Capture the cell that displays the provided text and extract its (X, Y) central coordinate. 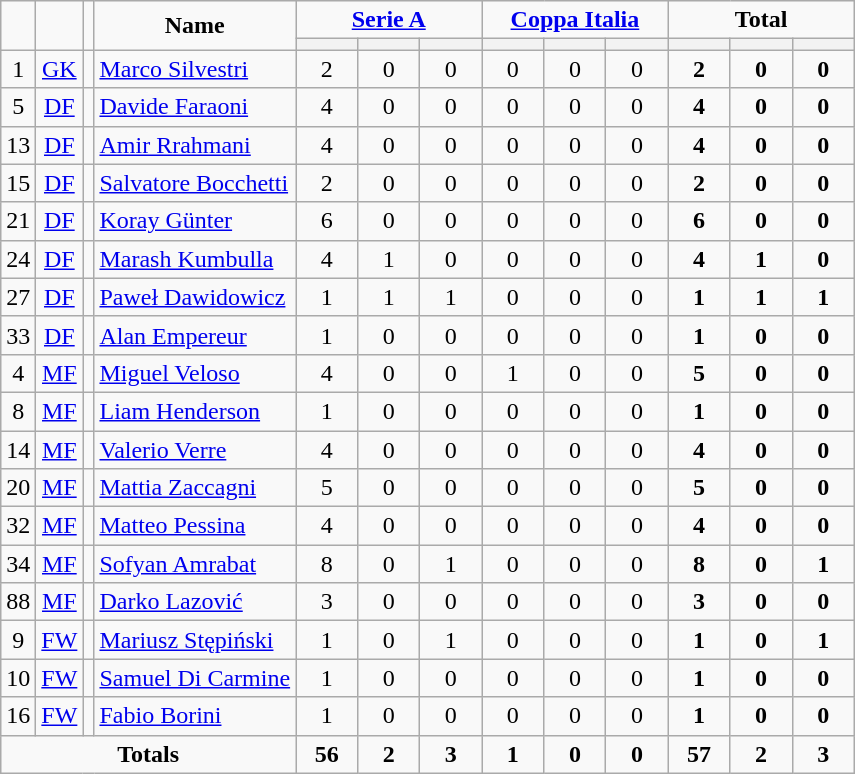
Marco Silvestri (195, 69)
Amir Rrahmani (195, 145)
Miguel Veloso (195, 373)
10 (18, 678)
Darko Lazović (195, 602)
Paweł Dawidowicz (195, 297)
88 (18, 602)
Alan Empereur (195, 335)
Totals (148, 754)
Marash Kumbulla (195, 259)
Matteo Pessina (195, 526)
16 (18, 716)
Valerio Verre (195, 449)
32 (18, 526)
56 (327, 754)
33 (18, 335)
Davide Faraoni (195, 107)
57 (699, 754)
9 (18, 640)
34 (18, 564)
Fabio Borini (195, 716)
Coppa Italia (575, 20)
Name (195, 26)
21 (18, 221)
Liam Henderson (195, 411)
Mariusz Stępiński (195, 640)
14 (18, 449)
Mattia Zaccagni (195, 488)
Samuel Di Carmine (195, 678)
27 (18, 297)
13 (18, 145)
15 (18, 183)
Total (761, 20)
20 (18, 488)
Koray Günter (195, 221)
GK (60, 69)
Serie A (389, 20)
24 (18, 259)
Salvatore Bocchetti (195, 183)
Sofyan Amrabat (195, 564)
